Search for the cell housing the specified text and yield its (x, y) center coordinate. 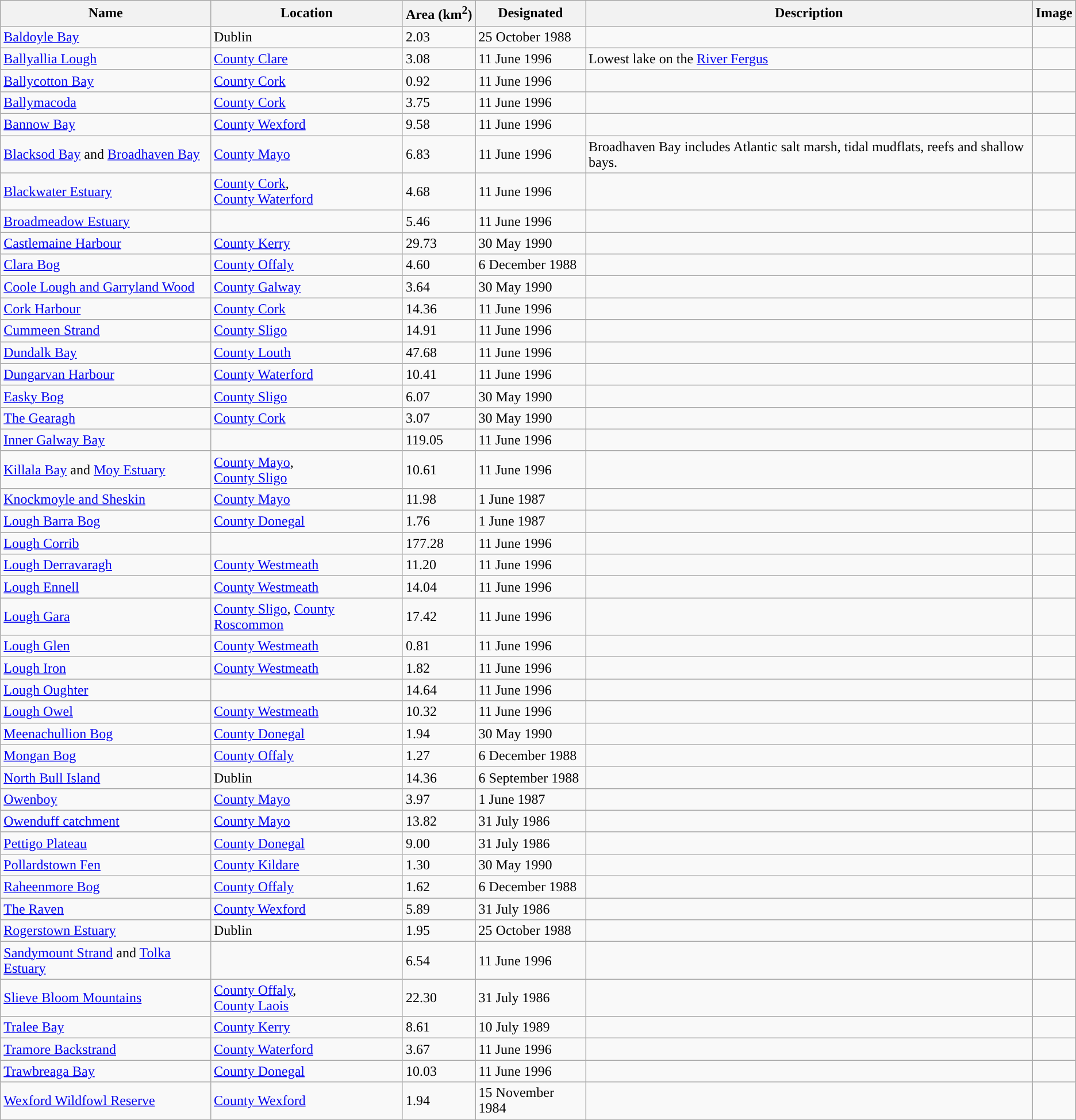
22.30 (439, 998)
Cork Harbour (106, 309)
1.62 (439, 887)
Slieve Bloom Mountains (106, 998)
9.58 (439, 125)
Tramore Backstrand (106, 1049)
Clara Bog (106, 265)
1.30 (439, 865)
Designated (531, 14)
Coole Lough and Garryland Wood (106, 287)
6.07 (439, 396)
Image (1054, 14)
11.98 (439, 499)
Knockmoyle and Sheskin (106, 499)
Owenboy (106, 799)
3.67 (439, 1049)
4.60 (439, 265)
Trawbreaga Bay (106, 1071)
17.42 (439, 616)
Owenduff catchment (106, 821)
Lowest lake on the River Fergus (809, 59)
1.76 (439, 521)
6.83 (439, 154)
9.00 (439, 843)
Dundalk Bay (106, 352)
Castlemaine Harbour (106, 243)
Pettigo Plateau (106, 843)
County Kildare (306, 865)
177.28 (439, 543)
1.27 (439, 755)
Location (306, 14)
1.82 (439, 668)
Blacksod Bay and Broadhaven Bay (106, 154)
3.97 (439, 799)
Broadhaven Bay includes Atlantic salt marsh, tidal mudflats, reefs and shallow bays. (809, 154)
10 July 1989 (531, 1027)
Inner Galway Bay (106, 440)
Cummeen Strand (106, 331)
3.07 (439, 418)
Ballyallia Lough (106, 59)
3.64 (439, 287)
Blackwater Estuary (106, 192)
11.20 (439, 565)
Lough Ennell (106, 587)
8.61 (439, 1027)
Tralee Bay (106, 1027)
Pollardstown Fen (106, 865)
Raheenmore Bog (106, 887)
Lough Derravaragh (106, 565)
5.46 (439, 221)
5.89 (439, 909)
County Clare (306, 59)
Lough Gara (106, 616)
County Cork,County Waterford (306, 192)
Lough Glen (106, 646)
Killala Bay and Moy Estuary (106, 469)
The Raven (106, 909)
Lough Iron (106, 668)
47.68 (439, 352)
County Galway (306, 287)
10.61 (439, 469)
County Offaly,County Laois (306, 998)
0.81 (439, 646)
Easky Bog (106, 396)
Broadmeadow Estuary (106, 221)
Bannow Bay (106, 125)
Ballymacoda (106, 102)
Baldoyle Bay (106, 37)
1.95 (439, 931)
Lough Corrib (106, 543)
The Gearagh (106, 418)
10.41 (439, 374)
Lough Owel (106, 712)
14.91 (439, 331)
Wexford Wildfowl Reserve (106, 1100)
10.03 (439, 1071)
Sandymount Strand and Tolka Estuary (106, 960)
29.73 (439, 243)
119.05 (439, 440)
13.82 (439, 821)
County Mayo,County Sligo (306, 469)
Rogerstown Estuary (106, 931)
2.03 (439, 37)
Lough Barra Bog (106, 521)
North Bull Island (106, 777)
6.54 (439, 960)
Dungarvan Harbour (106, 374)
Lough Oughter (106, 690)
Area (km2) (439, 14)
3.75 (439, 102)
14.64 (439, 690)
0.92 (439, 80)
Meenachullion Bog (106, 734)
Mongan Bog (106, 755)
Name (106, 14)
10.32 (439, 712)
Ballycotton Bay (106, 80)
15 November 1984 (531, 1100)
4.68 (439, 192)
County Sligo, County Roscommon (306, 616)
14.04 (439, 587)
Description (809, 14)
3.08 (439, 59)
County Louth (306, 352)
6 September 1988 (531, 777)
